Detect which cell encompasses the target text, then output its [X, Y] center coordinate. 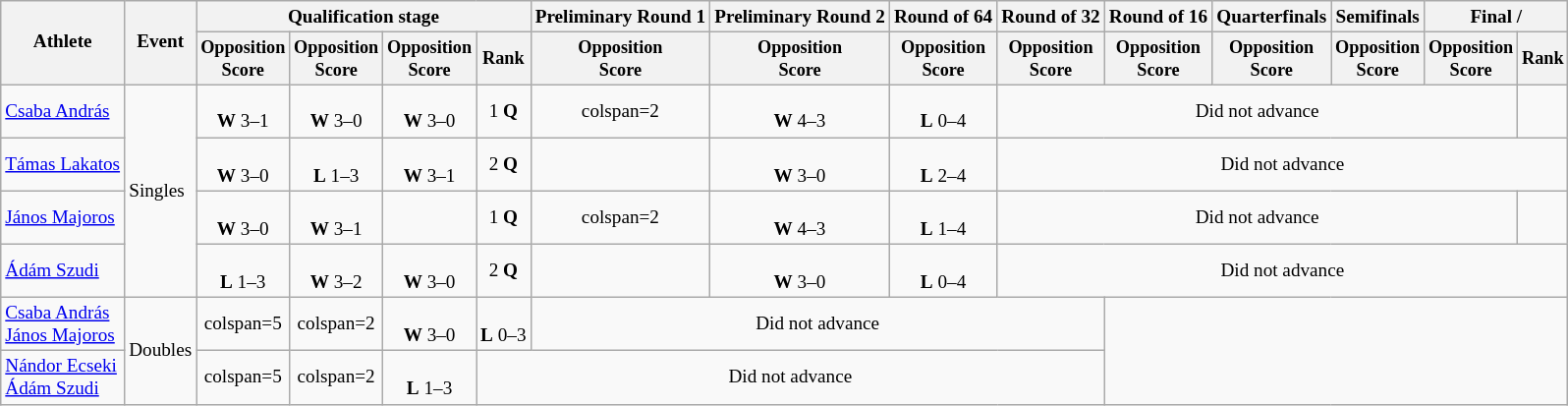
Semifinals [1377, 17]
Preliminary Round 2 [800, 17]
Qualification stage [364, 17]
Singles [161, 191]
Nándor EcsekiÁdám Szudi [63, 377]
L 2–4 [943, 164]
Támas Lakatos [63, 164]
W 3–2 [336, 270]
Csaba AndrásJános Majoros [63, 324]
Preliminary Round 1 [621, 17]
Final / [1496, 17]
Round of 32 [1051, 17]
Event [161, 43]
L 1–4 [943, 217]
Quarterfinals [1271, 17]
Round of 64 [943, 17]
L 0–3 [504, 324]
János Majoros [63, 217]
Round of 16 [1157, 17]
Ádám Szudi [63, 270]
Doubles [161, 351]
Athlete [63, 43]
Csaba András [63, 111]
